Determine the (X, Y) coordinate at the center of the cell enclosing the given text.  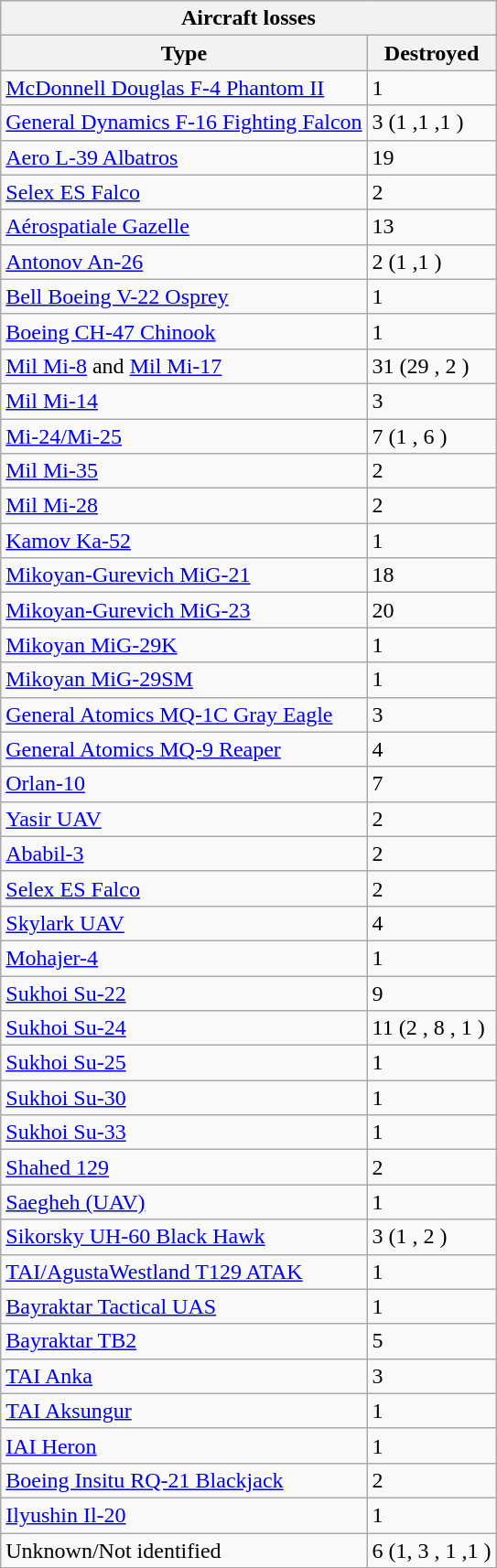
31 (29 , 2 ) (432, 366)
TAI/AgustaWestland T129 ATAK (184, 1272)
Mil Mi-14 (184, 401)
TAI Aksungur (184, 1411)
Mikoyan MiG-29SM (184, 680)
Sukhoi Su-22 (184, 993)
Aero L-39 Albatros (184, 157)
Mil Mi-35 (184, 471)
Aircraft losses (249, 18)
Ababil-3 (184, 854)
Bayraktar Tactical UAS (184, 1306)
Mil Mi-8 and Mil Mi-17 (184, 366)
18 (432, 575)
5 (432, 1341)
19 (432, 157)
Orlan-10 (184, 784)
Aérospatiale Gazelle (184, 227)
Saegheh (UAV) (184, 1202)
Bell Boeing V-22 Osprey (184, 296)
6 (1, 3 , 1 ,1 ) (432, 1551)
3 (1 , 2 ) (432, 1237)
Sukhoi Su-30 (184, 1098)
Kamov Ka-52 (184, 541)
2 (1 ,1 ) (432, 262)
Mohajer-4 (184, 958)
Sukhoi Su-24 (184, 1028)
General Atomics MQ-9 Reaper (184, 749)
Boeing CH-47 Chinook (184, 331)
7 (1 , 6 ) (432, 436)
Sukhoi Su-33 (184, 1133)
IAI Heron (184, 1445)
Mi-24/Mi-25 (184, 436)
Antonov An-26 (184, 262)
Sikorsky UH-60 Black Hawk (184, 1237)
13 (432, 227)
General Atomics MQ-1C Gray Eagle (184, 714)
Type (184, 53)
7 (432, 784)
Bayraktar TB2 (184, 1341)
Mikoyan-Gurevich MiG-21 (184, 575)
Mikoyan-Gurevich MiG-23 (184, 610)
Unknown/Not identified (184, 1551)
11 (2 , 8 , 1 ) (432, 1028)
Mikoyan MiG-29K (184, 645)
Mil Mi-28 (184, 506)
Skylark UAV (184, 923)
3 (1 ,1 ,1 ) (432, 123)
20 (432, 610)
TAI Anka (184, 1376)
Destroyed (432, 53)
Ilyushin Il-20 (184, 1515)
Boeing Insitu RQ-21 Blackjack (184, 1480)
Shahed 129 (184, 1167)
Sukhoi Su-25 (184, 1063)
McDonnell Douglas F-4 Phantom II (184, 88)
Yasir UAV (184, 819)
9 (432, 993)
General Dynamics F-16 Fighting Falcon (184, 123)
